Capture the cell that displays the provided text and extract its (x, y) central coordinate. 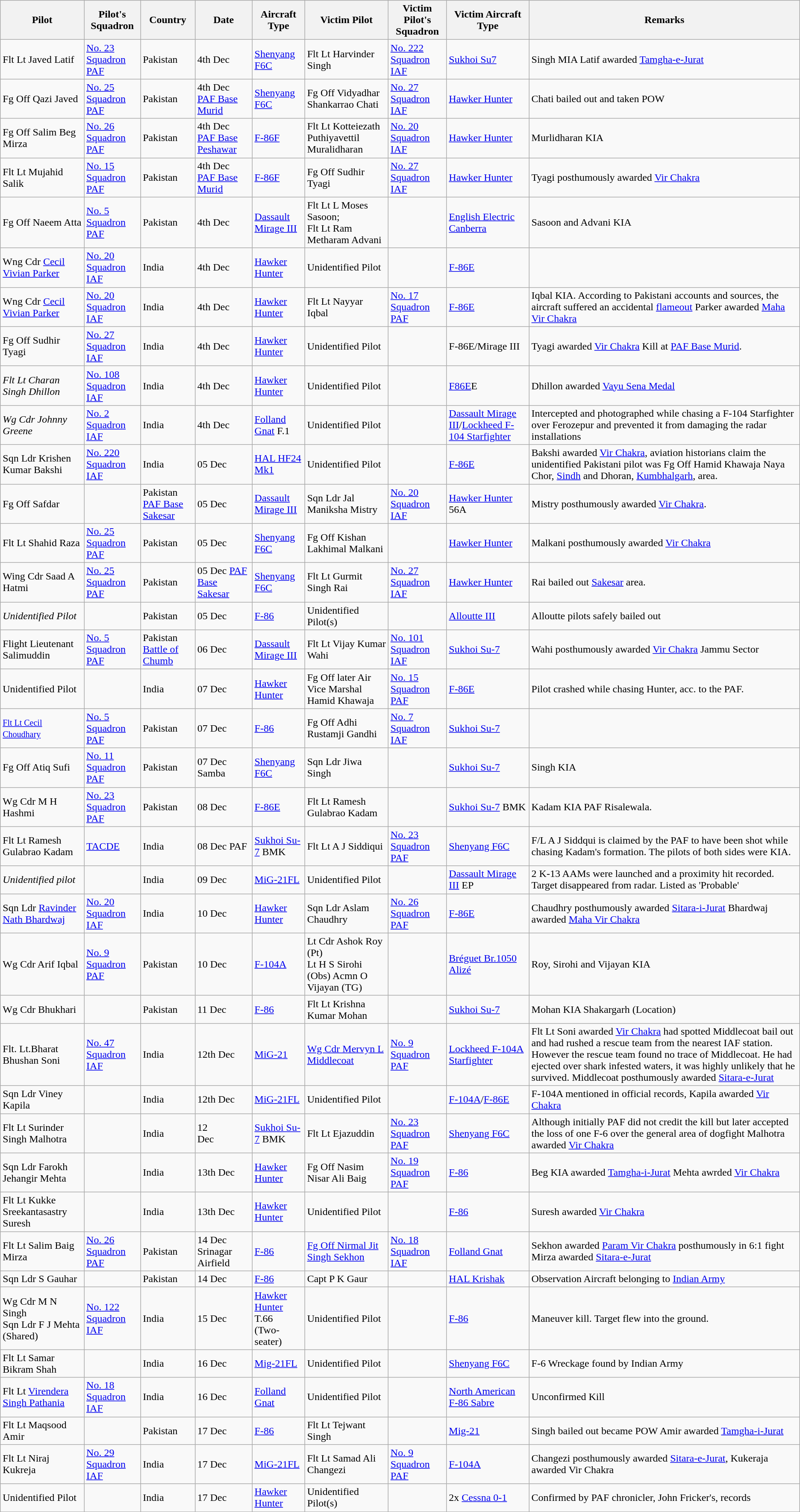
Flt Lt A J Siddiqui (346, 846)
11 Dec (224, 1009)
Tyagi posthumously awarded Vir Chakra (664, 177)
No. 108 Squadron IAF (112, 385)
Fg Off Kishan Lakhimal Malkani (346, 543)
Pakistan Battle of Chumb (168, 650)
Singh bailed out became POW Amir awarded Tamgha-i-Jurat (664, 1431)
14 Dec (224, 1279)
Country (168, 20)
Kadam KIA PAF Risalewala. (664, 807)
Flt Lt Harvinder Singh (346, 59)
Changezi posthumously awarded Sitara-e-Jurat, Kukeraja awarded Vir Chakra (664, 1464)
Observation Aircraft belonging to Indian Army (664, 1279)
F-86E/Mirage III (488, 346)
Bréguet Br.1050 Alizé (488, 964)
Aircraft Type (279, 20)
Sqn Ldr S Gauhar (42, 1279)
Pilot's Squadron (112, 20)
No. 47 Squadron IAF (112, 1054)
05 Dec PAF Base Sakesar (224, 582)
Mig-21FL (279, 1363)
Chati bailed out and taken POW (664, 99)
Fg Off Adhi Rustamji Gandhi (346, 728)
Folland Gnat F.1 (279, 425)
Sqn Ldr Jiwa Singh (346, 768)
Sekhon awarded Param Vir Chakra posthumously in 6:1 fight Mirza awarded Sitara-e-Jurat (664, 1251)
Wg Cdr Mervyn L Middlecoat (346, 1054)
No. 122 Squadron IAF (112, 1318)
Singh KIA (664, 768)
Fg Off Safdar (42, 503)
Flight Lieutenant Salimuddin (42, 650)
Wg Cdr Bhukhari (42, 1009)
Dassault Mirage III/Lockheed F-104 Starfighter (488, 425)
Flt Lt Niraj Kukreja (42, 1464)
HAL HF24 Mk1 (279, 464)
Fg Off Nirmal Jit Singh Sekhon (346, 1251)
Flt Lt Cecil Choudhary (42, 728)
Rai bailed out Sakesar area. (664, 582)
Sqn Ldr Krishen Kumar Bakshi (42, 464)
Intercepted and photographed while chasing a F-104 Starfighter over Ferozepur and prevented it from damaging the radar installations (664, 425)
Flt Lt Gurmit Singh Rai (346, 582)
Dassault Mirage III EP (488, 880)
Fg Off Naeem Atta (42, 222)
09 Dec (224, 880)
Suresh awarded Vir Chakra (664, 1212)
F-104A/F-86E (488, 1099)
4th Dec PAF Base Peshawar (224, 138)
Unidentified pilot (42, 880)
North American F-86 Sabre (488, 1397)
F86EE (488, 385)
Flt Lt Kotteiezath Puthiyavettil Muralidharan (346, 138)
Flt Lt L Moses Sasoon;Flt Lt Ram Metharam Advani (346, 222)
Victim Pilot's Squadron (417, 20)
Sqn Ldr Ravinder Nath Bhardwaj (42, 913)
No. 220 Squadron IAF (112, 464)
2 K-13 AAMs were launched and a proximity hit recorded. Target disappeared from radar. Listed as 'Probable' (664, 880)
Pakistan PAF Base Sakesar (168, 503)
Wing Cdr Saad A Hatmi (42, 582)
Wg Cdr M H Hashmi (42, 807)
Wahi posthumously awarded Vir Chakra Jammu Sector (664, 650)
Hawker Hunter T.66(Two-seater) (279, 1318)
No. 2 Squadron IAF (112, 425)
Sqn Ldr Aslam Chaudhry (346, 913)
Lockheed F-104A Starfighter (488, 1054)
Wg Cdr M N SinghSqn Ldr F J Mehta(Shared) (42, 1318)
Flt Lt Krishna Kumar Mohan (346, 1009)
Roy, Sirohi and Vijayan KIA (664, 964)
MiG-21 (279, 1054)
Mistry posthumously awarded Vir Chakra. (664, 503)
08 Dec (224, 807)
08 Dec PAF (224, 846)
Pilot crashed while chasing Hunter, acc. to the PAF. (664, 689)
Flt Lt Surinder Singh Malhotra (42, 1133)
Victim Aircraft Type (488, 20)
Flt Lt Charan Singh Dhillon (42, 385)
Confirmed by PAF chronicler, John Fricker's, records (664, 1497)
Sasoon and Advani KIA (664, 222)
Alloutte pilots safely bailed out (664, 616)
2x Cessna 0-1 (488, 1497)
No. 17 Squadron PAF (417, 307)
Remarks (664, 20)
Flt. Lt.Bharat Bhushan Soni (42, 1054)
F-104A mentioned in official records, Kapila awarded Vir Chakra (664, 1099)
Although initially PAF did not credit the kill but later accepted the loss of one F-6 over the general area of dogfight Malhotra awarded Vir Chakra (664, 1133)
Sqn Ldr Jal Maniksha Mistry (346, 503)
Chaudhry posthumously awarded Sitara-i-Jurat Bhardwaj awarded Maha Vir Chakra (664, 913)
Victim Pilot (346, 20)
Murlidharan KIA (664, 138)
No. 222 Squadron IAF (417, 59)
F/L A J Siddqui is claimed by the PAF to have been shot while chasing Kadam's formation. The pilots of both sides were KIA. (664, 846)
Alloutte III (488, 616)
No. 101 Squadron IAF (417, 650)
Mig-21 (488, 1431)
Fg Off Salim Beg Mirza (42, 138)
Flt Lt Nayyar Iqbal (346, 307)
Flt Lt Javed Latif (42, 59)
Flt Lt Shahid Raza (42, 543)
Malkani posthumously awarded Vir Chakra (664, 543)
Flt Lt Maqsood Amir (42, 1431)
F-6 Wreckage found by Indian Army (664, 1363)
Tyagi awarded Vir Chakra Kill at PAF Base Murid. (664, 346)
Flt Lt Ejazuddin (346, 1133)
15 Dec (224, 1318)
Fg Off Nasim Nisar Ali Baig (346, 1173)
Iqbal KIA. According to Pakistani accounts and sources, the aircraft suffered an accidental flameout Parker awarded Maha Vir Chakra (664, 307)
HAL Krishak (488, 1279)
Flt Lt Virendera Singh Pathania (42, 1397)
Wg Cdr Arif Iqbal (42, 964)
Sqn Ldr Viney Kapila (42, 1099)
Fg Off Atiq Sufi (42, 768)
Mohan KIA Shakargarh (Location) (664, 1009)
Flt Lt Tejwant Singh (346, 1431)
Flt Lt Vijay Kumar Wahi (346, 650)
Fg Off Vidyadhar Shankarrao Chati (346, 99)
Capt P K Gaur (346, 1279)
No. 29 Squadron IAF (112, 1464)
Flt Lt Kukke Sreekantasastry Suresh (42, 1212)
Sqn Ldr Farokh Jehangir Mehta (42, 1173)
TACDE (112, 846)
Dhillon awarded Vayu Sena Medal (664, 385)
Hawker Hunter 56A (488, 503)
Fg Off later Air Vice Marshal Hamid Khawaja (346, 689)
Flt Lt Mujahid Salik (42, 177)
Pilot (42, 20)
Flt Lt Samad Ali Changezi (346, 1464)
Beg KIA awarded Tamgha-i-Jurat Mehta awrded Vir Chakra (664, 1173)
Singh MIA Latif awarded Tamgha-e-Jurat (664, 59)
12Dec (224, 1133)
07 Dec Samba (224, 768)
English Electric Canberra (488, 222)
Flt Lt Salim Baig Mirza (42, 1251)
Unconfirmed Kill (664, 1397)
Fg Off Qazi Javed (42, 99)
Date (224, 20)
Flt Lt Samar Bikram Shah (42, 1363)
No. 19 Squadron PAF (417, 1173)
06 Dec (224, 650)
No. 7 Squadron IAF (417, 728)
Sukhoi Su7 (488, 59)
Lt Cdr Ashok Roy (Pt)Lt H S Sirohi (Obs) Acmn O Vijayan (TG) (346, 964)
No. 11 Squadron PAF (112, 768)
Maneuver kill. Target flew into the ground. (664, 1318)
Wg Cdr Johnny Greene (42, 425)
14 Dec Srinagar Airfield (224, 1251)
